Output the (X, Y) coordinate of the center of the cell containing the given text.  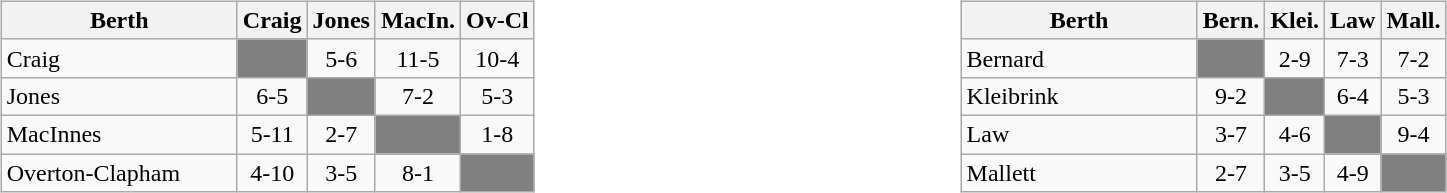
11-5 (418, 58)
3-7 (1231, 134)
Mallett (1079, 173)
Overton-Clapham (119, 173)
5-11 (272, 134)
6-4 (1353, 96)
6-5 (272, 96)
7-3 (1353, 58)
4-9 (1353, 173)
Bern. (1231, 20)
9-4 (1414, 134)
4-10 (272, 173)
5-6 (341, 58)
MacInnes (119, 134)
Ov-Cl (498, 20)
Kleibrink (1079, 96)
1-8 (498, 134)
Mall. (1414, 20)
Klei. (1295, 20)
10-4 (498, 58)
8-1 (418, 173)
4-6 (1295, 134)
Bernard (1079, 58)
MacIn. (418, 20)
9-2 (1231, 96)
2-9 (1295, 58)
